Return (X, Y) of the center of cell containing provided text 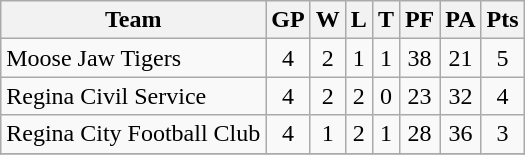
23 (419, 96)
L (358, 20)
28 (419, 134)
T (386, 20)
5 (502, 58)
3 (502, 134)
32 (460, 96)
21 (460, 58)
W (328, 20)
Pts (502, 20)
PF (419, 20)
36 (460, 134)
GP (288, 20)
Team (134, 20)
Regina City Football Club (134, 134)
38 (419, 58)
PA (460, 20)
Moose Jaw Tigers (134, 58)
Regina Civil Service (134, 96)
0 (386, 96)
